From the cell containing the given text, extract its center point as (X, Y) coordinate. 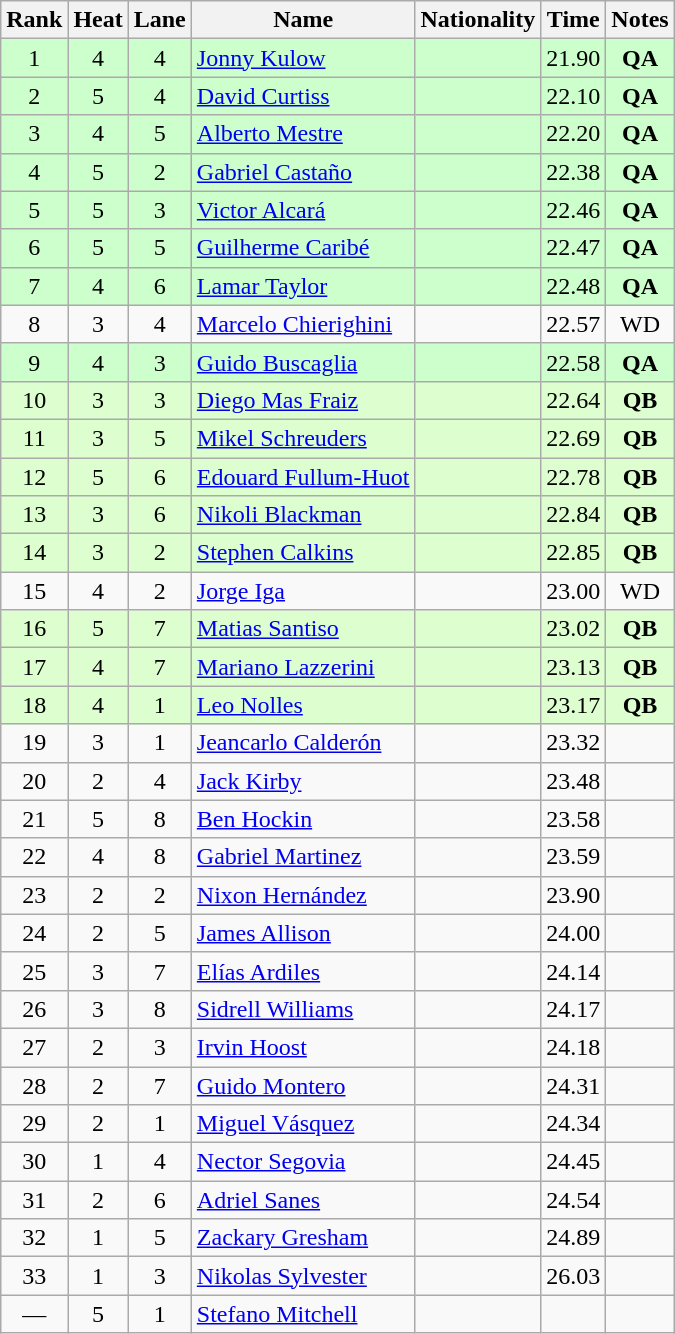
27 (34, 1047)
24.14 (574, 971)
22.57 (574, 324)
Stefano Mitchell (303, 1314)
Matias Santiso (303, 629)
24.00 (574, 933)
10 (34, 400)
22.78 (574, 477)
Jonny Kulow (303, 58)
David Curtiss (303, 96)
Marcelo Chierighini (303, 324)
23.13 (574, 667)
Gabriel Martinez (303, 857)
23.17 (574, 705)
Jeancarlo Calderón (303, 743)
14 (34, 553)
21 (34, 819)
19 (34, 743)
33 (34, 1276)
18 (34, 705)
21.90 (574, 58)
30 (34, 1162)
17 (34, 667)
22.10 (574, 96)
Jack Kirby (303, 781)
22.69 (574, 438)
23.58 (574, 819)
Alberto Mestre (303, 134)
24.34 (574, 1124)
9 (34, 362)
Guilherme Caribé (303, 248)
23.59 (574, 857)
32 (34, 1238)
Miguel Vásquez (303, 1124)
11 (34, 438)
24 (34, 933)
Nikoli Blackman (303, 515)
26 (34, 1009)
23.48 (574, 781)
Notes (640, 20)
20 (34, 781)
Nector Segovia (303, 1162)
31 (34, 1200)
Victor Alcará (303, 210)
Leo Nolles (303, 705)
Mariano Lazzerini (303, 667)
Nationality (478, 20)
12 (34, 477)
22 (34, 857)
Guido Montero (303, 1085)
22.58 (574, 362)
13 (34, 515)
Guido Buscaglia (303, 362)
Diego Mas Fraiz (303, 400)
22.48 (574, 286)
Nikolas Sylvester (303, 1276)
22.20 (574, 134)
28 (34, 1085)
Name (303, 20)
Sidrell Williams (303, 1009)
26.03 (574, 1276)
23.02 (574, 629)
24.54 (574, 1200)
Edouard Fullum-Huot (303, 477)
Zackary Gresham (303, 1238)
24.45 (574, 1162)
Rank (34, 20)
Heat (98, 20)
25 (34, 971)
Ben Hockin (303, 819)
22.84 (574, 515)
Irvin Hoost (303, 1047)
23.32 (574, 743)
29 (34, 1124)
22.85 (574, 553)
15 (34, 591)
Lane (160, 20)
16 (34, 629)
24.18 (574, 1047)
23.00 (574, 591)
Adriel Sanes (303, 1200)
24.31 (574, 1085)
Time (574, 20)
24.89 (574, 1238)
22.64 (574, 400)
Mikel Schreuders (303, 438)
24.17 (574, 1009)
22.47 (574, 248)
— (34, 1314)
Elías Ardiles (303, 971)
22.38 (574, 172)
Nixon Hernández (303, 895)
Stephen Calkins (303, 553)
Jorge Iga (303, 591)
22.46 (574, 210)
23.90 (574, 895)
23 (34, 895)
Lamar Taylor (303, 286)
James Allison (303, 933)
Gabriel Castaño (303, 172)
